Detect which cell encompasses the target text, then output its [X, Y] center coordinate. 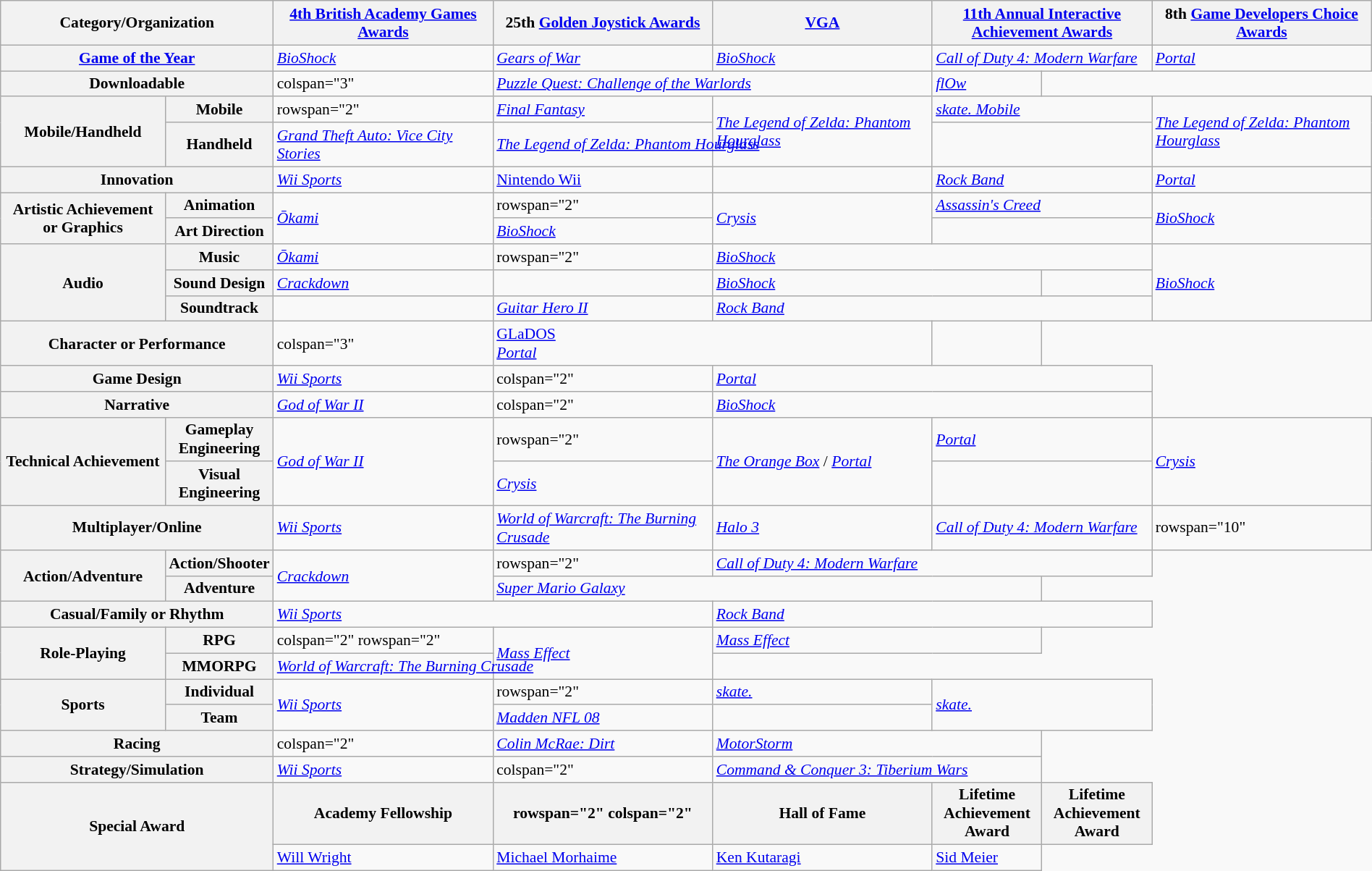
Visual Engineering [219, 484]
Casual/Family or Rhythm [137, 615]
Mobile [219, 109]
Multiplayer/Online [137, 527]
GLaDOSPortal [712, 343]
flOw [987, 84]
Soundtrack [219, 308]
25th Golden Joystick Awards [602, 23]
VGA [822, 23]
Game Design [137, 379]
Strategy/Simulation [137, 769]
Sid Meier [987, 858]
Innovation [137, 180]
MotorStorm [877, 744]
Art Direction [219, 231]
Sound Design [219, 282]
colspan="2" rowspan="2" [384, 640]
Animation [219, 206]
Grand Theft Auto: Vice City Stories [384, 145]
11th Annual Interactive Achievement Awards [1042, 23]
Command & Conquer 3: Tiberium Wars [877, 769]
Special Award [137, 826]
Team [219, 718]
8th Game Developers Choice Awards [1262, 23]
Audio [83, 282]
Music [219, 257]
Narrative [137, 404]
Colin McRae: Dirt [602, 744]
Hall of Fame [822, 814]
Artistic Achievementor Graphics [83, 219]
Halo 3 [822, 527]
Nintendo Wii [602, 180]
MMORPG [219, 666]
4th British Academy Games Awards [384, 23]
skate. Mobile [1042, 109]
Academy Fellowship [384, 814]
Super Mario Galaxy [767, 589]
Gears of War [602, 58]
Game of the Year [137, 58]
Racing [137, 744]
Action/Shooter [219, 563]
Final Fantasy [602, 109]
Ken Kutaragi [822, 858]
Adventure [219, 589]
Action/Adventure [83, 575]
Will Wright [384, 858]
Category/Organization [137, 23]
Madden NFL 08 [602, 718]
Technical Achievement [83, 461]
Character or Performance [137, 343]
RPG [219, 640]
Individual [219, 692]
Handheld [219, 145]
rowspan="10" [1262, 527]
Role-Playing [83, 653]
Puzzle Quest: Challenge of the Warlords [712, 84]
Downloadable [137, 84]
Guitar Hero II [602, 308]
Sports [83, 705]
Mobile/Handheld [83, 132]
Gameplay Engineering [219, 439]
Assassin's Creed [1042, 206]
The Orange Box / Portal [822, 461]
rowspan="2" colspan="2" [602, 814]
Michael Morhaime [602, 858]
